Search for the cell housing the specified text and yield its (x, y) center coordinate. 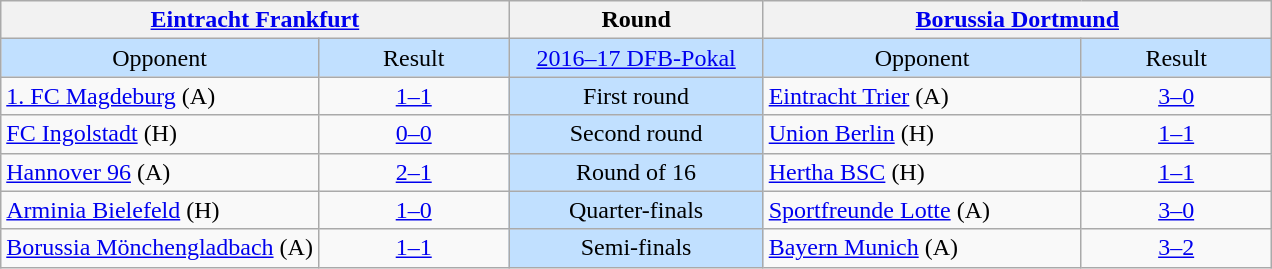
Borussia Dortmund (1017, 20)
1–0 (414, 210)
Borussia Mönchengladbach (A) (160, 248)
Hertha BSC (H) (922, 172)
Bayern Munich (A) (922, 248)
Round of 16 (636, 172)
Sportfreunde Lotte (A) (922, 210)
Quarter-finals (636, 210)
Round (636, 20)
3–2 (1176, 248)
Arminia Bielefeld (H) (160, 210)
2–1 (414, 172)
Union Berlin (H) (922, 134)
Eintracht Trier (A) (922, 96)
First round (636, 96)
Hannover 96 (A) (160, 172)
1. FC Magdeburg (A) (160, 96)
FC Ingolstadt (H) (160, 134)
Second round (636, 134)
2016–17 DFB-Pokal (636, 58)
0–0 (414, 134)
Semi-finals (636, 248)
Eintracht Frankfurt (255, 20)
